For the text-containing cell, return its midpoint in [X, Y] coordinate format. 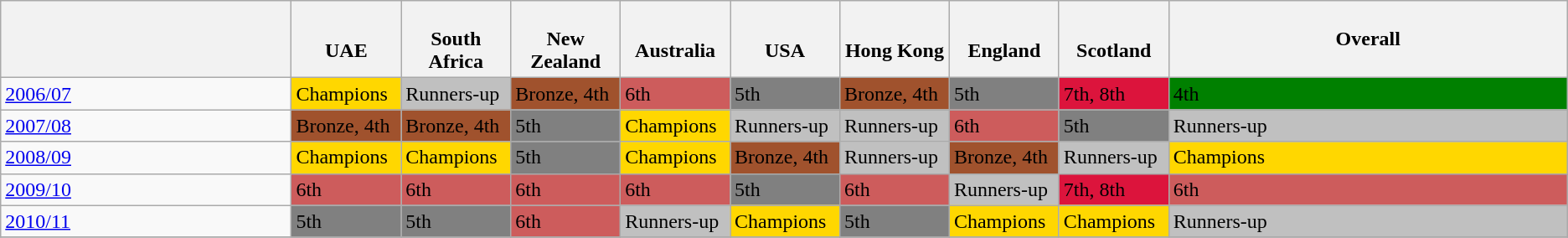
New Zealand [566, 39]
UAE [347, 39]
England [1003, 39]
South Africa [456, 39]
Scotland [1114, 39]
Australia [675, 39]
4th [1368, 94]
Overall [1368, 39]
2007/08 [146, 126]
USA [786, 39]
2008/09 [146, 158]
2009/10 [146, 189]
Hong Kong [895, 39]
2010/11 [146, 221]
2006/07 [146, 94]
